Extract the (X, Y) coordinate from the center of the cell holding the provided text.  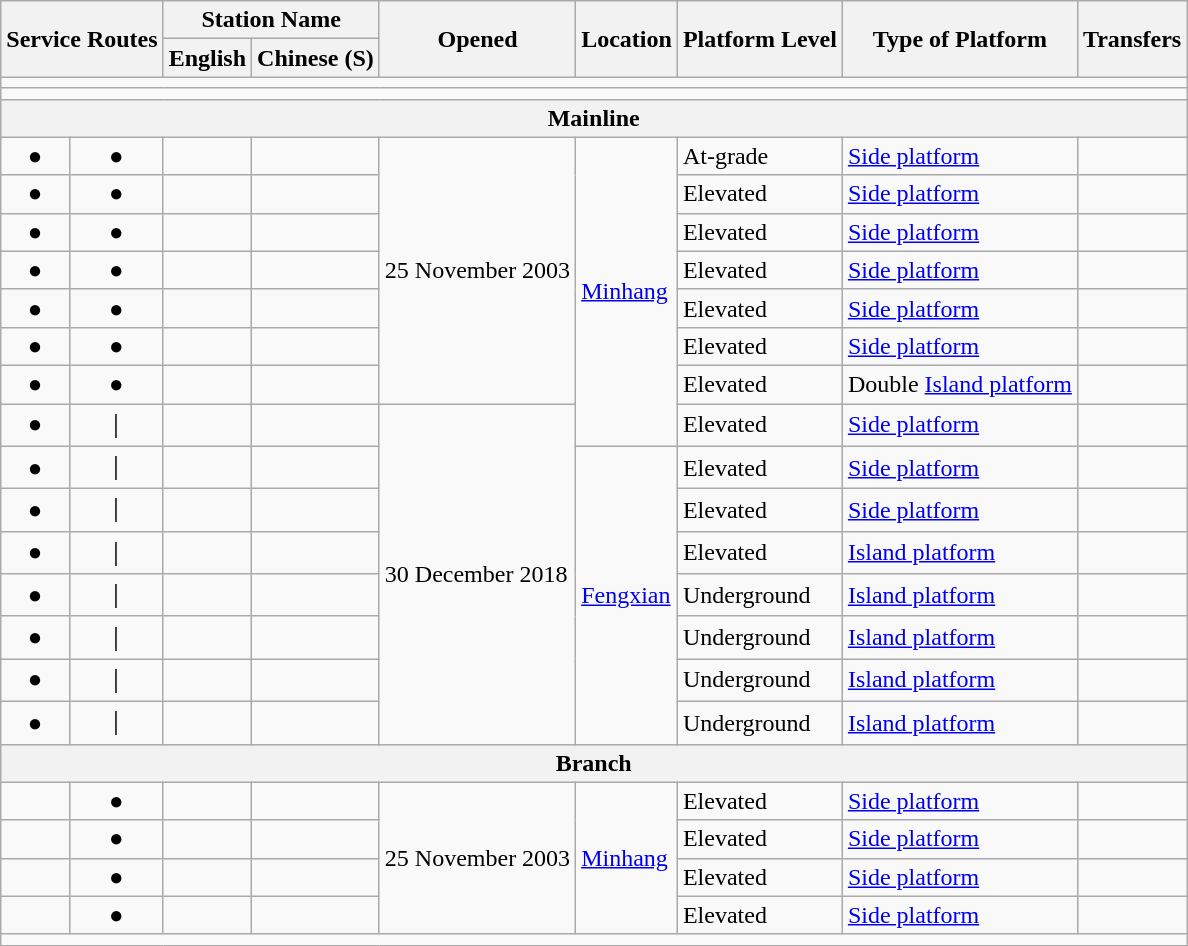
Service Routes (82, 39)
Type of Platform (960, 39)
Branch (594, 763)
Mainline (594, 118)
Double Island platform (960, 384)
English (207, 58)
Opened (477, 39)
At-grade (760, 156)
Chinese (S) (316, 58)
30 December 2018 (477, 574)
Transfers (1132, 39)
Fengxian (627, 595)
Platform Level (760, 39)
Location (627, 39)
Station Name (271, 20)
